Pinpoint the cell where the given text exists, returning its [X, Y] midpoint coordinate. 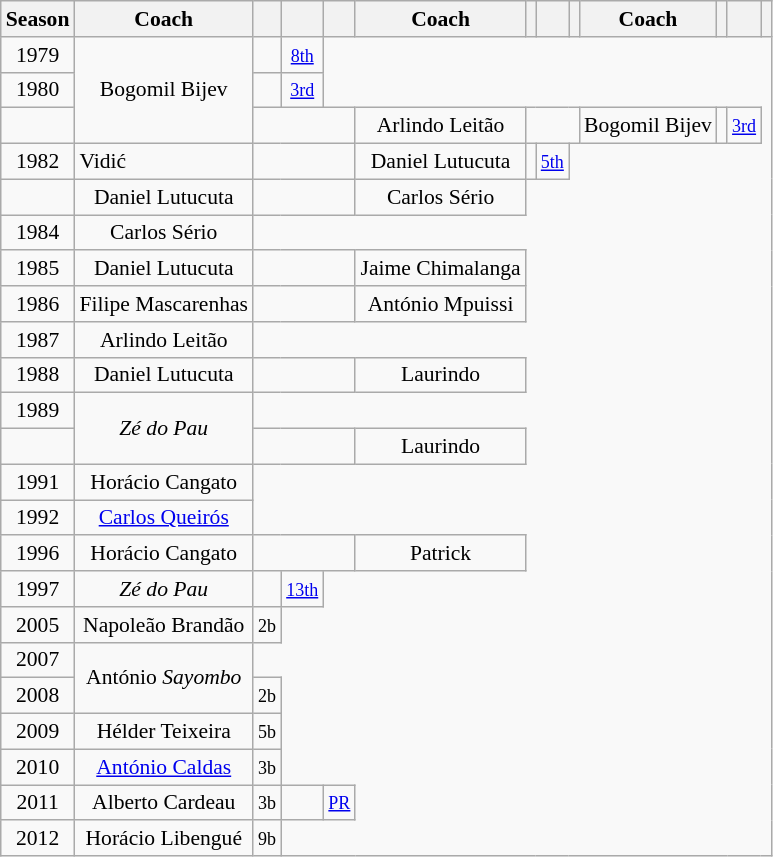
1991 [38, 482]
9b [267, 839]
2012 [38, 839]
2010 [38, 767]
1989 [38, 411]
Patrick [440, 554]
António Sayombo [164, 678]
2009 [38, 732]
Hélder Teixeira [164, 732]
Filipe Mascarenhas [164, 304]
5th [552, 162]
Napoleão Brandão [164, 625]
Vidić [164, 162]
1996 [38, 554]
1985 [38, 269]
1980 [38, 90]
PR [339, 803]
8th [302, 55]
Horácio Libengué [164, 839]
2007 [38, 660]
1982 [38, 162]
Carlos Queirós [164, 518]
1992 [38, 518]
Jaime Chimalanga [440, 269]
2005 [38, 625]
António Caldas [164, 767]
Alberto Cardeau [164, 803]
13th [302, 589]
1986 [38, 304]
1979 [38, 55]
2011 [38, 803]
1984 [38, 233]
1997 [38, 589]
Season [38, 19]
2008 [38, 696]
1988 [38, 375]
António Mpuissi [440, 304]
5b [267, 732]
1987 [38, 340]
